Extract the [x, y] coordinate from the center of the cell holding the provided text.  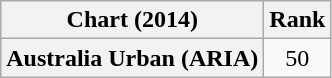
Chart (2014) [132, 20]
Rank [298, 20]
50 [298, 58]
Australia Urban (ARIA) [132, 58]
